Capture the cell that displays the provided text and extract its (X, Y) central coordinate. 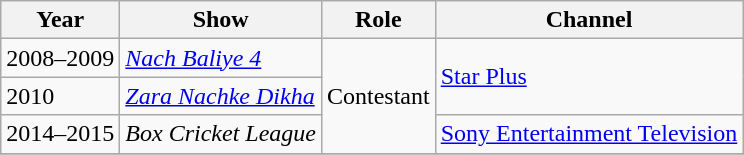
Box Cricket League (221, 134)
2010 (60, 96)
2014–2015 (60, 134)
Nach Baliye 4 (221, 58)
Zara Nachke Dikha (221, 96)
Star Plus (589, 77)
Year (60, 20)
2008–2009 (60, 58)
Sony Entertainment Television (589, 134)
Channel (589, 20)
Role (378, 20)
Show (221, 20)
Contestant (378, 96)
